Locate the cell with the specified text and output its [x, y] center coordinate. 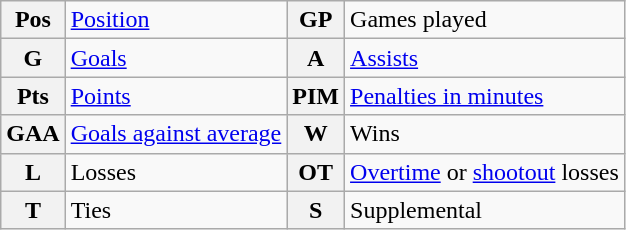
Pos [33, 20]
Ties [176, 210]
Games played [485, 20]
Assists [485, 58]
Goals against average [176, 134]
Penalties in minutes [485, 96]
Losses [176, 172]
G [33, 58]
Points [176, 96]
OT [316, 172]
GAA [33, 134]
Supplemental [485, 210]
S [316, 210]
Pts [33, 96]
PIM [316, 96]
Overtime or shootout losses [485, 172]
A [316, 58]
Goals [176, 58]
L [33, 172]
W [316, 134]
Position [176, 20]
T [33, 210]
Wins [485, 134]
GP [316, 20]
